Output the (X, Y) coordinate of the center of the cell containing the given text.  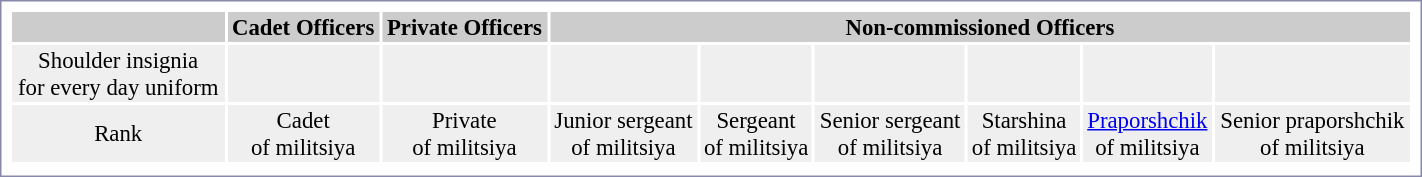
Rank (118, 134)
Starshinaof militsiya (1024, 134)
Junior sergeantof militsiya (624, 134)
Sergeantof militsiya (756, 134)
Cadet Officers (303, 27)
Privateof militsiya (464, 134)
Non-commissioned Officers (980, 27)
Senior sergeantof militsiya (890, 134)
Cadetof militsiya (303, 134)
Senior praporshchikof militsiya (1312, 134)
Private Officers (464, 27)
Praporshchikof militsiya (1148, 134)
Shoulder insigniafor every day uniform (118, 74)
